Return the (x, y) coordinate for the center point of the cell that contains the specified text.  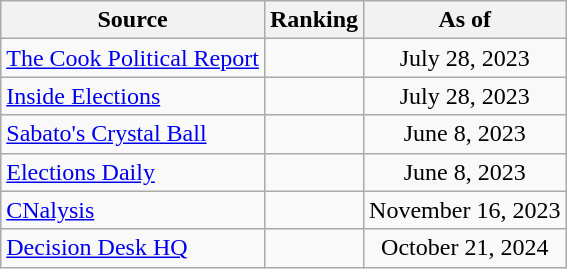
November 16, 2023 (465, 210)
Sabato's Crystal Ball (133, 134)
The Cook Political Report (133, 58)
Ranking (314, 20)
Source (133, 20)
Elections Daily (133, 172)
Inside Elections (133, 96)
As of (465, 20)
CNalysis (133, 210)
Decision Desk HQ (133, 248)
October 21, 2024 (465, 248)
